For the text-containing cell, return its midpoint in [X, Y] coordinate format. 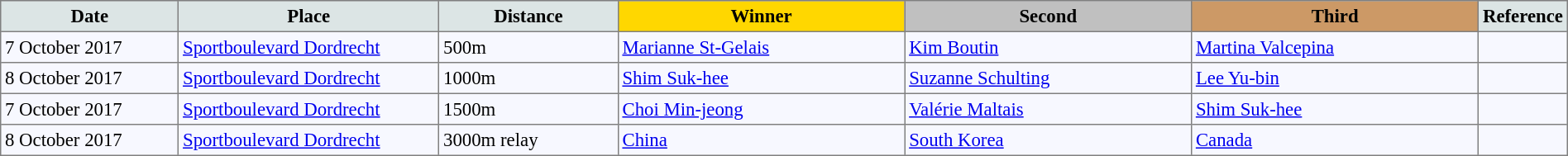
Date [89, 17]
500m [528, 47]
Reference [1523, 17]
Canada [1335, 140]
Distance [528, 17]
Valérie Maltais [1049, 109]
Martina Valcepina [1335, 47]
1000m [528, 78]
1500m [528, 109]
Second [1049, 17]
Choi Min-jeong [761, 109]
Place [309, 17]
Marianne St-Gelais [761, 47]
Kim Boutin [1049, 47]
Third [1335, 17]
3000m relay [528, 140]
Lee Yu-bin [1335, 78]
China [761, 140]
Winner [761, 17]
South Korea [1049, 140]
Suzanne Schulting [1049, 78]
